Return the [X, Y] coordinate for the center point of the cell that contains the specified text.  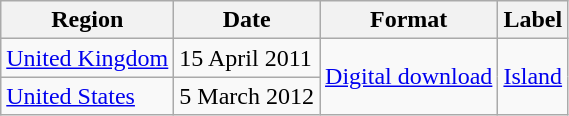
United Kingdom [88, 58]
United States [88, 96]
Label [533, 20]
Format [409, 20]
15 April 2011 [247, 58]
Digital download [409, 77]
Island [533, 77]
Region [88, 20]
5 March 2012 [247, 96]
Date [247, 20]
